Search for the cell housing the specified text and yield its (X, Y) center coordinate. 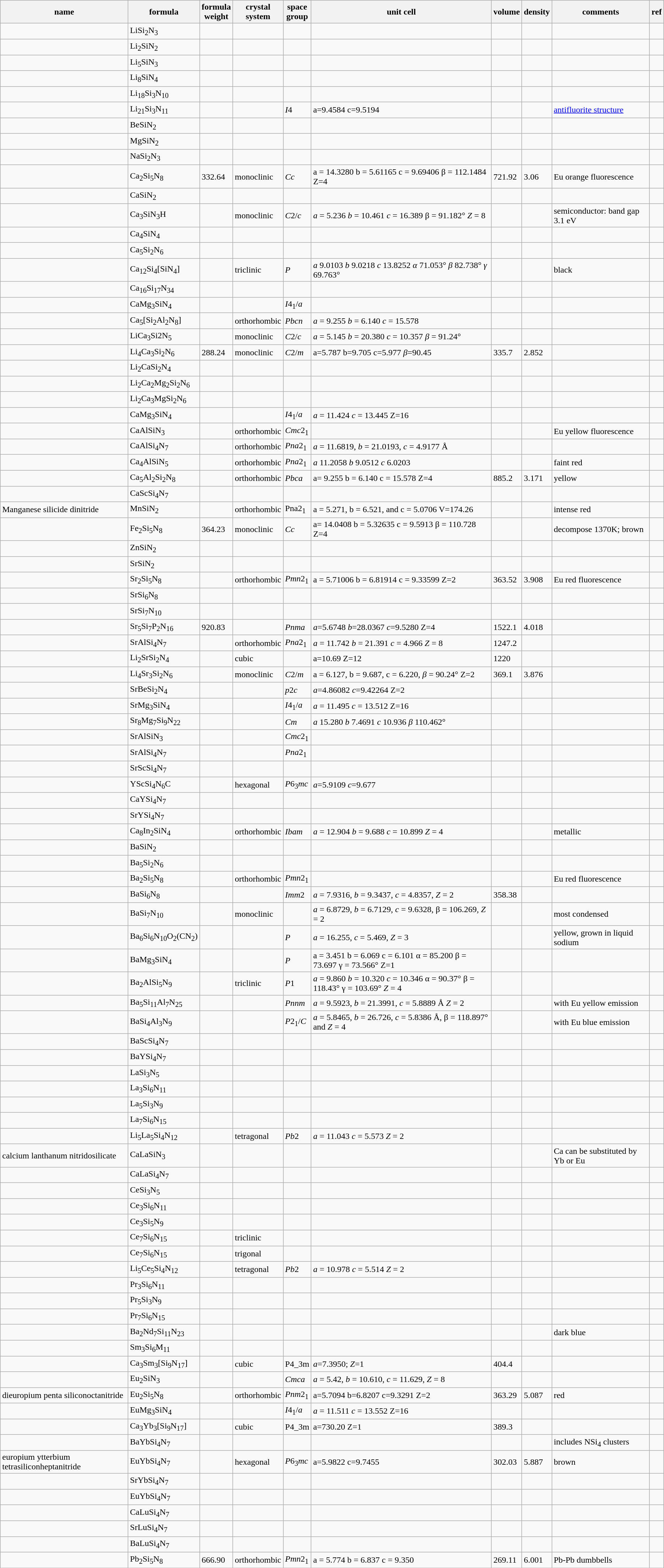
name (64, 12)
Ca8In2SiN4 (164, 832)
6.001 (537, 1560)
a = 9.255 b = 6.140 c = 15.578 (401, 321)
SrSi7N10 (164, 612)
885.2 (507, 478)
3.908 (537, 580)
La5Si3N9 (164, 1104)
YScSi4N6C (164, 784)
721.92 (507, 177)
CaAlSiN3 (164, 431)
a = 5.8465, b = 26.726, c = 5.8386 Å, β = 118.897° and Z = 4 (401, 1022)
BeSiN2 (164, 126)
a=9.4584 c=9.5194 (401, 110)
a= 14.0408 b = 5.32635 c = 9.5913 β = 110.728 Z=4 (401, 529)
Eu orange fluorescence (601, 177)
a=4.86082 c=9.42264 Z=2 (401, 690)
CeSi3N5 (164, 1191)
Li18Si3N10 (164, 94)
Pr3Si6N11 (164, 1285)
SrYbSi4N7 (164, 1481)
La3Si6N11 (164, 1089)
332.64 (216, 177)
Ba2Si5N8 (164, 879)
364.23 (216, 529)
BaYSi4N7 (164, 1057)
Ba2AlSi5N9 (164, 983)
LiSi2N3 (164, 31)
a = 11.6819, b = 21.0193, c = 4.9177 Å (401, 447)
Li21Si3N11 (164, 110)
Li2Ca3MgSi2N6 (164, 400)
a = 5.145 b = 20.380 c = 10.357 β = 91.24° (401, 336)
Li4Sr3Si2N6 (164, 674)
SrSiN2 (164, 564)
includes NSi4 clusters (601, 1442)
a = 10.978 c = 5.514 Z = 2 (401, 1269)
red (601, 1395)
calcium lanthanum nitridosilicate (64, 1156)
BaMg3SiN4 (164, 960)
BaSi6N8 (164, 895)
Pbca (297, 478)
666.90 (216, 1560)
Li2Ca2Mg2Si2N6 (164, 384)
I4 (297, 110)
a = 11.424 c = 13.445 Z=16 (401, 415)
363.29 (507, 1395)
BaScSi4N7 (164, 1042)
Ca2Si5N8 (164, 177)
a = 9.860 b = 10.320 c = 10.346 α = 90.37° β = 118.43° γ = 103.69° Z = 4 (401, 983)
3.876 (537, 674)
288.24 (216, 352)
a = 11.495 c = 13.512 Z=16 (401, 706)
Ca16Si17N34 (164, 289)
comments (601, 12)
Pr5Si3N9 (164, 1301)
369.1 (507, 674)
a=10.69 Z=12 (401, 659)
Ba5Si11Al7N25 (164, 1003)
Ce3Si6N11 (164, 1206)
a 9.0103 b 9.0218 c 13.8252 α 71.053° β 82.738° γ 69.763° (401, 270)
semiconductor: band gap 3.1 eV (601, 215)
Pb2Si5N8 (164, 1560)
CaSiN2 (164, 196)
BaYbSi4N7 (164, 1442)
Li2SiN2 (164, 47)
a= 9.255 b = 6.140 c = 15.578 Z=4 (401, 478)
Ca4AlSiN5 (164, 462)
Ca5Si2N6 (164, 251)
a = 11.043 c = 5.573 Z = 2 (401, 1136)
Eu yellow fluorescence (601, 431)
5.087 (537, 1395)
a=5.7094 b=6.8207 c=9.3291 Z=2 (401, 1395)
363.52 (507, 580)
404.4 (507, 1364)
decompose 1370K; brown (601, 529)
Ce3Si5N9 (164, 1222)
a = 6.8729, b = 6.7129, c = 9.6328, β = 106.269, Z = 2 (401, 914)
Ba5Si2N6 (164, 863)
CaScSi4N7 (164, 494)
3.06 (537, 177)
dieuropium penta siliconoctanitride (64, 1395)
ZnSiN2 (164, 548)
Sr2Si5N8 (164, 580)
269.11 (507, 1560)
SrLuSi4N7 (164, 1529)
Li2SrSi2N4 (164, 659)
1220 (507, 659)
yellow (601, 478)
a = 9.5923, b = 21.3991, c = 5.8889 Å Z = 2 (401, 1003)
Pr7Si6N15 (164, 1316)
920.83 (216, 627)
formula (164, 12)
yellow, grown in liquid sodium (601, 937)
Ca3SiN3H (164, 215)
faint red (601, 462)
a 15.280 b 7.4691 c 10.936 β 110.462° (401, 722)
Sm3Si6M11 (164, 1348)
Li8SiN4 (164, 78)
Ca12Si4[SiN4] (164, 270)
BaSiN2 (164, 848)
CaLaSiN3 (164, 1156)
dark blue (601, 1332)
Sr5Si7P2N16 (164, 627)
Pnm21 (297, 1395)
Cmca (297, 1380)
Fe2Si5N8 (164, 529)
intense red (601, 510)
CaLaSi4N7 (164, 1175)
MgSiN2 (164, 141)
LaSi3N5 (164, 1073)
2.852 (537, 352)
unit cell (401, 12)
a = 5.774 b = 6.837 c = 9.350 (401, 1560)
SrScSi4N7 (164, 769)
Ba6Si6N10O2(CN2) (164, 937)
1247.2 (507, 643)
a 11.2058 b 9.0512 c 6.0203 (401, 462)
most condensed (601, 914)
EuMg3SiN4 (164, 1411)
a = 16.255, c = 5.469, Z = 3 (401, 937)
302.03 (507, 1462)
with Eu yellow emission (601, 1003)
a = 5.71006 b = 6.81914 c = 9.33599 Z=2 (401, 580)
SrBeSi2N4 (164, 690)
P21/C (297, 1022)
CaAlSi4N7 (164, 447)
a = 5.236 b = 10.461 c = 16.389 β = 91.182° Z = 8 (401, 215)
Li2CaSi2N4 (164, 368)
Ca can be substituted by Yb or Eu (601, 1156)
Manganese silicide dinitride (64, 510)
a=730.20 Z=1 (401, 1427)
Eu2Si5N8 (164, 1395)
SrSi6N8 (164, 596)
a = 11.511 c = 13.552 Z=16 (401, 1411)
a=7.3950; Z=1 (401, 1364)
1522.1 (507, 627)
spacegroup (297, 12)
Ca4SiN4 (164, 235)
Li5La5Si4N12 (164, 1136)
a = 3.451 b = 6.069 c = 6.101 α = 85.200 β = 73.697 γ = 73.566° Z=1 (401, 960)
a = 6.127, b = 9.687, c = 6.220, β = 90.24° Z=2 (401, 674)
BaSi7N10 (164, 914)
Cm (297, 722)
formulaweight (216, 12)
Sr8Mg7Si9N22 (164, 722)
antifluorite structure (601, 110)
Ca3Yb3[Si9N17] (164, 1427)
p2c (297, 690)
brown (601, 1462)
5.887 (537, 1462)
Li5Ce5Si4N12 (164, 1269)
Ba2Nd7Si11N23 (164, 1332)
CaYSi4N7 (164, 800)
Ca5[Si2Al2N8] (164, 321)
volume (507, 12)
a = 12.904 b = 9.688 c = 10.899 Z = 4 (401, 832)
335.7 (507, 352)
with Eu blue emission (601, 1022)
a = 7.9316, b = 9.3437, c = 4.8357, Z = 2 (401, 895)
a=5.6748 b=28.0367 c=9.5280 Z=4 (401, 627)
Imm2 (297, 895)
Eu2SiN3 (164, 1380)
a=5.9822 c=9.7455 (401, 1462)
ref (657, 12)
P1 (297, 983)
Ibam (297, 832)
CaLuSi4N7 (164, 1513)
a = 5.271, b = 6.521, and c = 5.0706 V=174.26 (401, 510)
Li4Ca3Si2N6 (164, 352)
a=5.787 b=9.705 c=5.977 β=90.45 (401, 352)
metallic (601, 832)
Pnma (297, 627)
black (601, 270)
BaLuSi4N7 (164, 1544)
SrYSi4N7 (164, 816)
4.018 (537, 627)
Pnnm (297, 1003)
SrMg3SiN4 (164, 706)
Li5SiN3 (164, 62)
MnSiN2 (164, 510)
LiCa3Si2N5 (164, 336)
358.38 (507, 895)
NaSi2N3 (164, 157)
a = 11.742 b = 21.391 c = 4.966 Z = 8 (401, 643)
Ca5Al2Si2N8 (164, 478)
Pb-Pb dumbbells (601, 1560)
389.3 (507, 1427)
crystalsystem (258, 12)
La7Si6N15 (164, 1120)
a = 14.3280 b = 5.61165 c = 9.69406 β = 112.1484 Z=4 (401, 177)
a=5.9109 c=9.677 (401, 784)
Ca3Sm3[Si9N17] (164, 1364)
Pbcn (297, 321)
europium ytterbium tetrasiliconheptanitride (64, 1462)
SrAlSiN3 (164, 737)
trigonal (258, 1254)
3.171 (537, 478)
density (537, 12)
BaSi4Al3N9 (164, 1022)
a = 5.42, b = 10.610, c = 11.629, Z = 8 (401, 1380)
